Determine the (X, Y) coordinate at the center of the cell enclosing the given text.  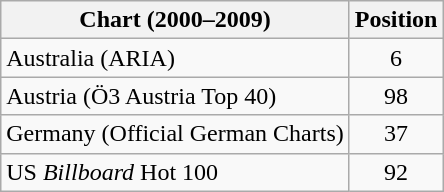
Chart (2000–2009) (175, 20)
Austria (Ö3 Austria Top 40) (175, 96)
92 (396, 172)
US Billboard Hot 100 (175, 172)
6 (396, 58)
Position (396, 20)
Australia (ARIA) (175, 58)
37 (396, 134)
Germany (Official German Charts) (175, 134)
98 (396, 96)
